Find where the given text appears and provide that cell's center as (X, Y) coordinate. 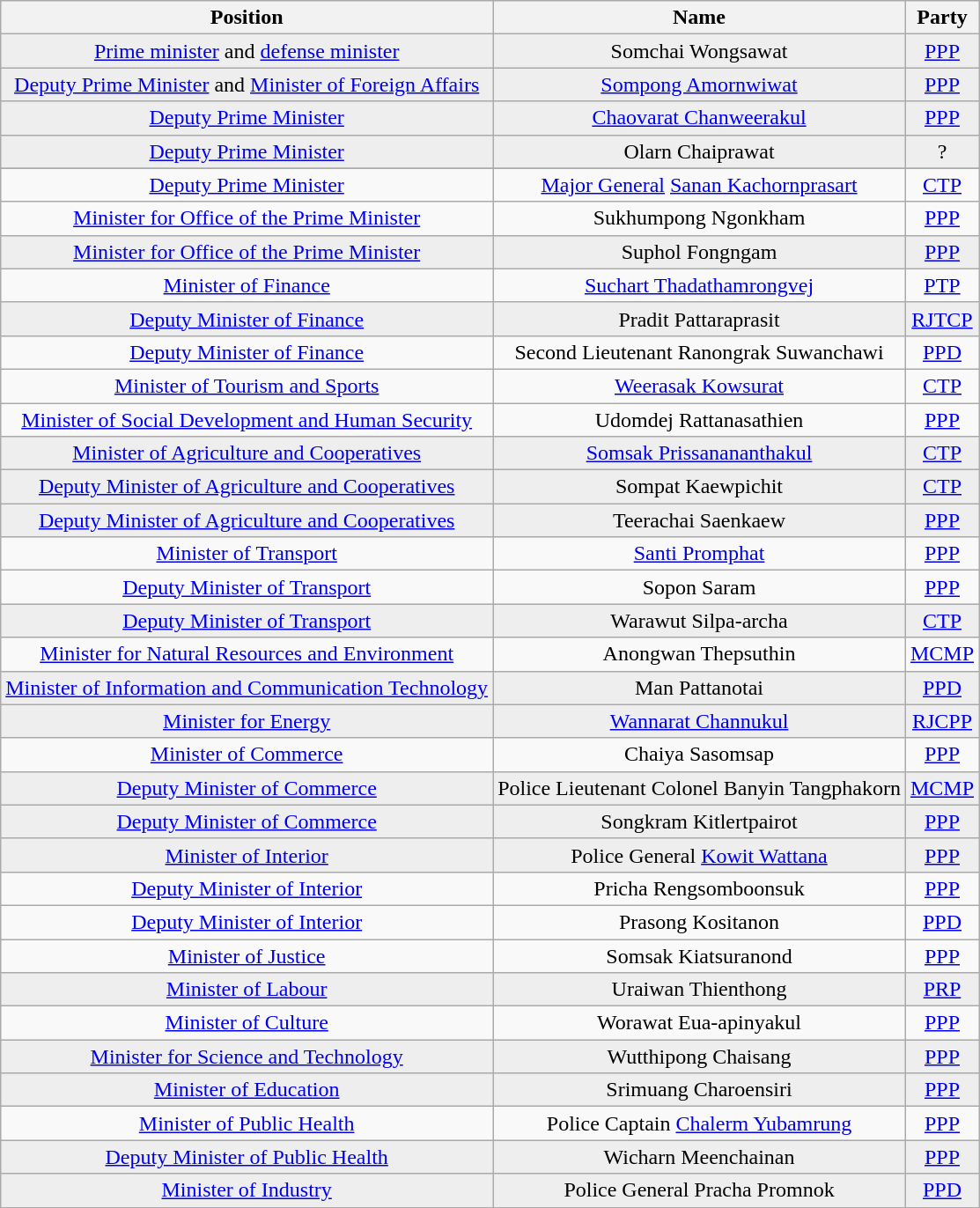
Man Pattanotai (699, 688)
Santi Promphat (699, 554)
Somchai Wongsawat (699, 51)
Sopon Saram (699, 587)
Party (942, 18)
Minister of Culture (247, 1023)
Teerachai Saenkaew (699, 520)
Prasong Kositanon (699, 922)
Warawut Silpa-archa (699, 621)
Udomdej Rattanasathien (699, 420)
Minister of Tourism and Sports (247, 386)
Minister of Justice (247, 955)
Chaovarat Chanweerakul (699, 118)
Minister of Finance (247, 285)
Minister of Social Development and Human Security (247, 420)
Minister of Education (247, 1090)
Sukhumpong Ngonkham (699, 218)
Anongwan Thepsuthin (699, 654)
Deputy Prime Minister and Minister of Foreign Affairs (247, 85)
Sompong Amornwiwat (699, 85)
Wicharn Meenchainan (699, 1157)
Pricha Rengsomboonsuk (699, 888)
Suchart Thadathamrongvej (699, 285)
Wannarat Channukul (699, 721)
RJCPP (942, 721)
Uraiwan Thienthong (699, 990)
Minister of Labour (247, 990)
Sompat Kaewpichit (699, 487)
Second Lieutenant Ranongrak Suwanchawi (699, 352)
Minister of Information and Communication Technology (247, 688)
Pradit Pattaraprasit (699, 319)
Position (247, 18)
Minister of Interior (247, 855)
Minister of Commerce (247, 755)
Deputy Minister of Public Health (247, 1157)
Minister of Industry (247, 1190)
Suphol Fongngam (699, 252)
Chaiya Sasomsap (699, 755)
Minister for Science and Technology (247, 1057)
? (942, 151)
Name (699, 18)
Minister of Agriculture and Cooperatives (247, 453)
Prime minister and defense minister (247, 51)
PRP (942, 990)
Worawat Eua-apinyakul (699, 1023)
Songkram Kitlertpairot (699, 821)
Minister for Energy (247, 721)
Somsak Prissanananthakul (699, 453)
Police Lieutenant Colonel Banyin Tangphakorn (699, 788)
Minister for Natural Resources and Environment (247, 654)
Police General Pracha Promnok (699, 1190)
PTP (942, 285)
Minister of Transport (247, 554)
Police General Kowit Wattana (699, 855)
Police Captain Chalerm Yubamrung (699, 1123)
Srimuang Charoensiri (699, 1090)
RJTCP (942, 319)
Minister of Public Health (247, 1123)
Weerasak Kowsurat (699, 386)
Major General Sanan Kachornprasart (699, 185)
Wutthipong Chaisang (699, 1057)
Olarn Chaiprawat (699, 151)
Somsak Kiatsuranond (699, 955)
